Locate the cell with the specified text and output its (X, Y) center coordinate. 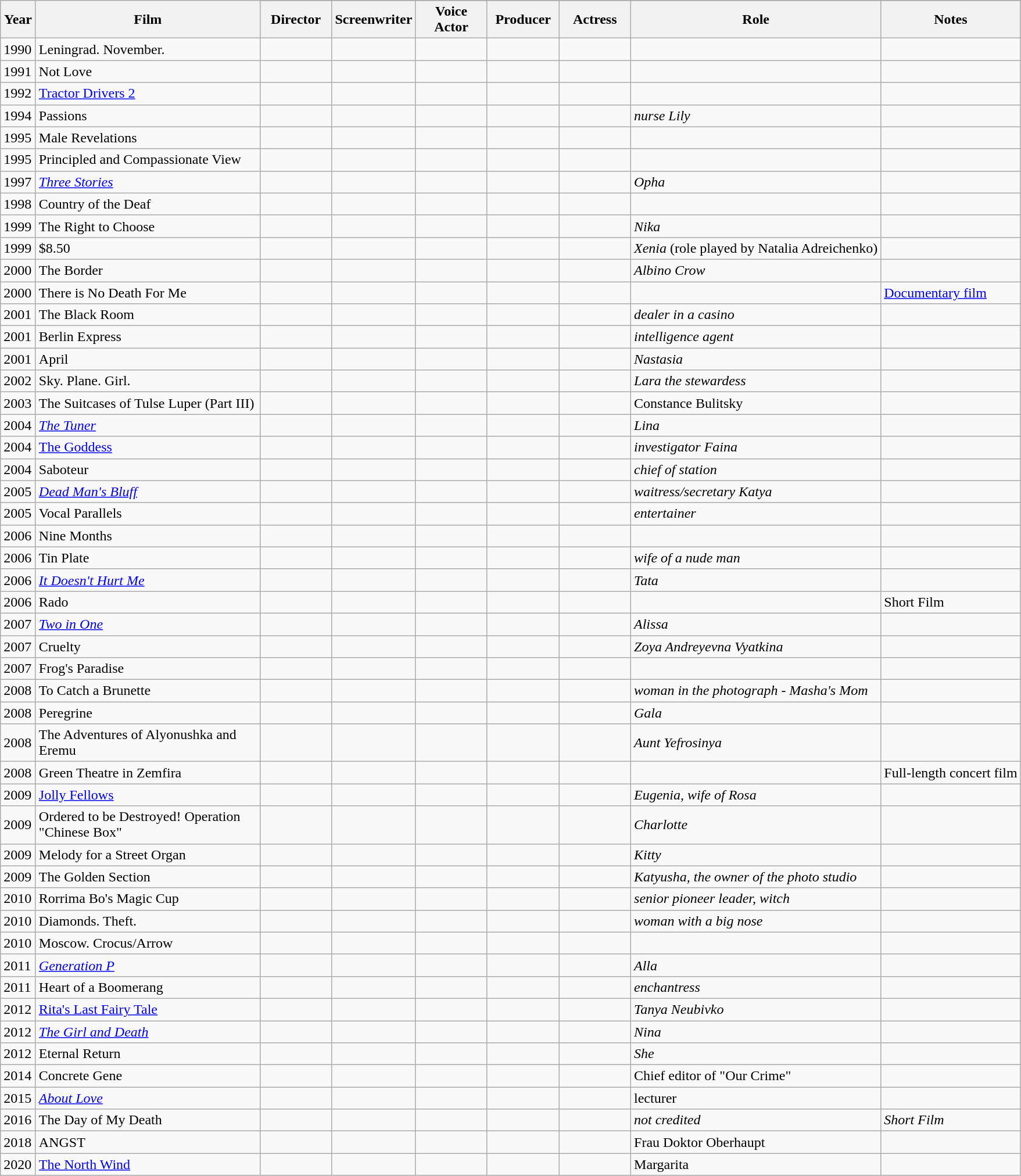
1990 (19, 49)
Rorrima Bo's Magic Cup (148, 899)
The Right to Choose (148, 226)
nurse Lily (756, 116)
Frau Doktor Oberhaupt (756, 1142)
The Suitcases of Tulse Luper (Part III) (148, 403)
Frog's Paradise (148, 669)
The Adventures of Alyonushka and Eremu (148, 743)
She (756, 1054)
1998 (19, 204)
Katyusha, the owner of the photo studio (756, 877)
lecturer (756, 1098)
Nastasia (756, 359)
wife of a nude man (756, 558)
enchantress (756, 987)
Vocal Parallels (148, 514)
1997 (19, 182)
Rado (148, 602)
2014 (19, 1076)
2018 (19, 1142)
woman in the photograph - Masha's Mom (756, 691)
Ordered to be Destroyed! Operation "Chinese Box" (148, 825)
April (148, 359)
Not Love (148, 71)
Heart of a Boomerang (148, 987)
Three Stories (148, 182)
2015 (19, 1098)
Zoya Andreyevna Vyatkina (756, 647)
Melody for a Street Organ (148, 855)
Constance Bulitsky (756, 403)
The Day of My Death (148, 1120)
2016 (19, 1120)
not credited (756, 1120)
Film (148, 20)
Alissa (756, 624)
Two in One (148, 624)
2003 (19, 403)
senior pioneer leader, witch (756, 899)
Concrete Gene (148, 1076)
Kitty (756, 855)
Tin Plate (148, 558)
Xenia (role played by Natalia Adreichenko) (756, 248)
ANGST (148, 1142)
Diamonds. Theft. (148, 921)
Peregrine (148, 713)
Screenwriter (374, 20)
entertainer (756, 514)
To Catch a Brunette (148, 691)
dealer in a casino (756, 315)
Eugenia, wife of Rosa (756, 795)
waitress/secretary Katya (756, 492)
Eternal Return (148, 1054)
Lara the stewardess (756, 381)
Year (19, 20)
investigator Faina (756, 447)
Albino Crow (756, 270)
Dead Man's Bluff (148, 492)
Leningrad. November. (148, 49)
Sky. Plane. Girl. (148, 381)
1992 (19, 94)
Green Theatre in Zemfira (148, 773)
Country of the Deaf (148, 204)
Nika (756, 226)
Gala (756, 713)
Director (296, 20)
The Girl and Death (148, 1031)
Nine Months (148, 536)
Chief editor of "Our Crime" (756, 1076)
The North Wind (148, 1164)
Aunt Yefrosinya (756, 743)
There is No Death For Me (148, 292)
Tractor Drivers 2 (148, 94)
Voice Actor (452, 20)
The Border (148, 270)
2002 (19, 381)
Lina (756, 425)
Charlotte (756, 825)
The Tuner (148, 425)
Moscow. Crocus/Arrow (148, 943)
Generation P (148, 965)
The Golden Section (148, 877)
Actress (595, 20)
The Black Room (148, 315)
Tanya Neubivko (756, 1009)
Role (756, 20)
1991 (19, 71)
Nina (756, 1031)
Passions (148, 116)
Tata (756, 580)
Full-length concert film (951, 773)
intelligence agent (756, 337)
2020 (19, 1164)
Berlin Express (148, 337)
chief of station (756, 469)
Documentary film (951, 292)
Principled and Compassionate View (148, 160)
The Goddess (148, 447)
woman with a big nose (756, 921)
Jolly Fellows (148, 795)
1994 (19, 116)
It Doesn't Hurt Me (148, 580)
Producer (523, 20)
Margarita (756, 1164)
Rita's Last Fairy Tale (148, 1009)
$8.50 (148, 248)
About Love (148, 1098)
Cruelty (148, 647)
Saboteur (148, 469)
Alla (756, 965)
Opha (756, 182)
Male Revelations (148, 138)
Notes (951, 20)
